From the cell containing the given text, extract its center point as (X, Y) coordinate. 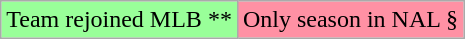
Only season in NAL § (350, 20)
Team rejoined MLB ** (120, 20)
